Output the [x, y] coordinate of the center of the cell containing the given text.  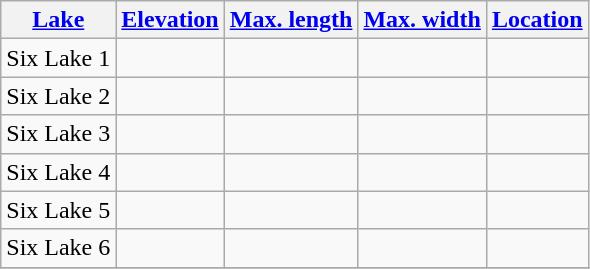
Six Lake 5 [58, 210]
Six Lake 2 [58, 96]
Six Lake 4 [58, 172]
Location [537, 20]
Six Lake 3 [58, 134]
Elevation [170, 20]
Max. length [291, 20]
Lake [58, 20]
Max. width [422, 20]
Six Lake 1 [58, 58]
Six Lake 6 [58, 248]
